Scan for the cell matching the given text and deliver its (X, Y) coordinate at center. 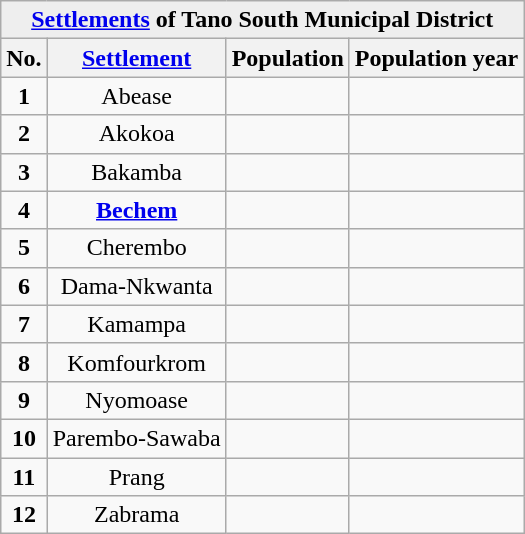
Population (288, 58)
3 (24, 172)
11 (24, 477)
12 (24, 515)
Dama-Nkwanta (136, 286)
1 (24, 96)
Prang (136, 477)
Abease (136, 96)
Parembo-Sawaba (136, 438)
4 (24, 210)
No. (24, 58)
7 (24, 324)
Nyomoase (136, 400)
Settlements of Tano South Municipal District (262, 20)
Bakamba (136, 172)
Settlement (136, 58)
5 (24, 248)
Population year (436, 58)
9 (24, 400)
Zabrama (136, 515)
Akokoa (136, 134)
Kamampa (136, 324)
Bechem (136, 210)
10 (24, 438)
2 (24, 134)
6 (24, 286)
Cherembo (136, 248)
Komfourkrom (136, 362)
8 (24, 362)
